From the cell containing the given text, extract its center point as (X, Y) coordinate. 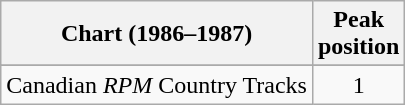
Canadian RPM Country Tracks (157, 85)
1 (358, 85)
Peakposition (358, 34)
Chart (1986–1987) (157, 34)
